Find where the given text appears and provide that cell's center as (X, Y) coordinate. 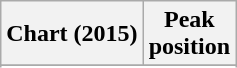
Peakposition (189, 34)
Chart (2015) (72, 34)
